Provide the [x, y] coordinate of the cell's center where the given text is located.  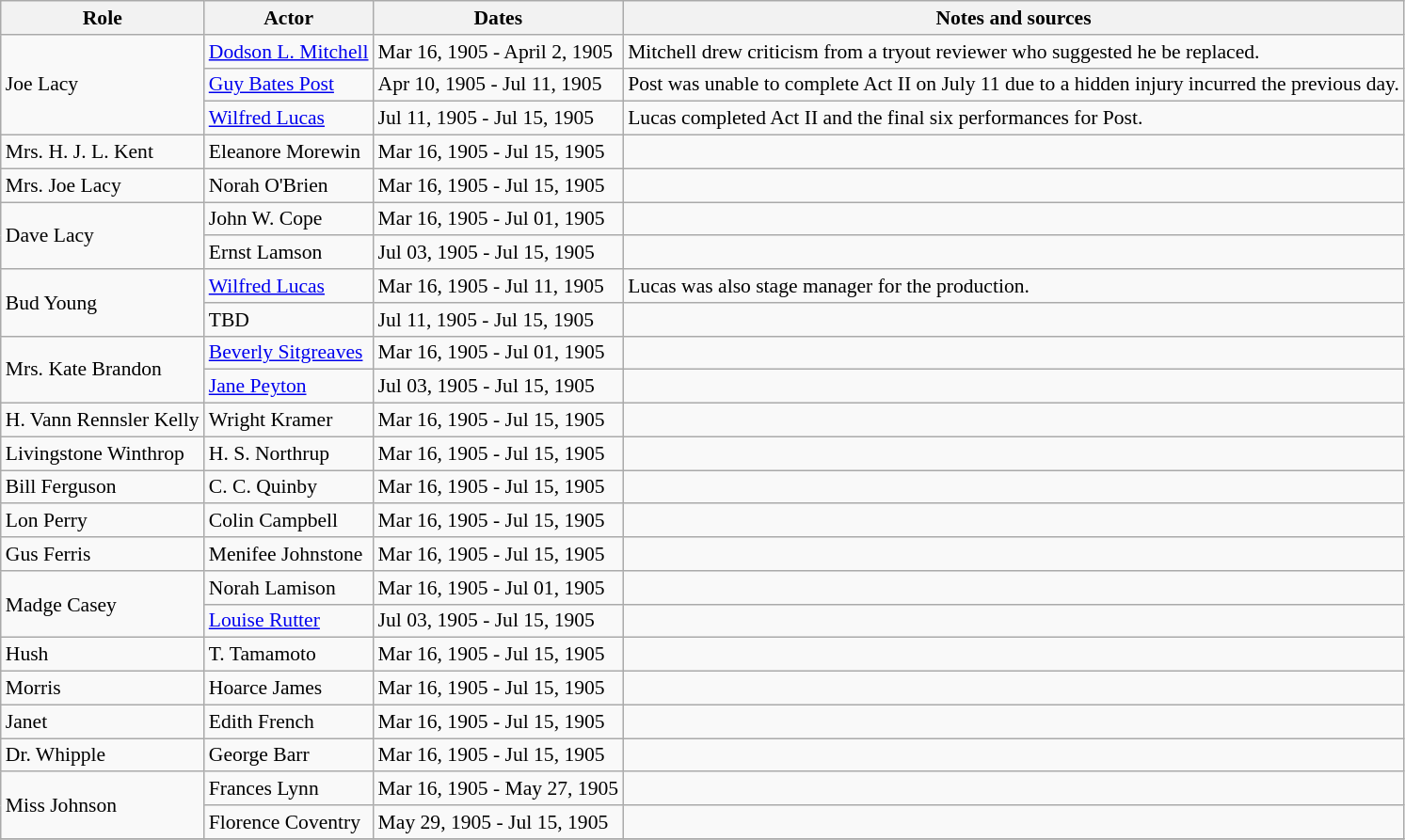
Guy Bates Post [289, 85]
Bud Young [103, 303]
Dave Lacy [103, 235]
Mitchell drew criticism from a tryout reviewer who suggested he be replaced. [1014, 52]
Menifee Johnstone [289, 554]
Morris [103, 689]
H. S. Northrup [289, 453]
Lucas completed Act II and the final six performances for Post. [1014, 119]
Norah O'Brien [289, 185]
Actor [289, 18]
Gus Ferris [103, 554]
C. C. Quinby [289, 487]
Miss Johnson [103, 805]
Mrs. Kate Brandon [103, 369]
Ernst Lamson [289, 253]
Beverly Sitgreaves [289, 353]
Mrs. Joe Lacy [103, 185]
Edith French [289, 721]
Dodson L. Mitchell [289, 52]
Dates [499, 18]
T. Tamamoto [289, 655]
Norah Lamison [289, 588]
Joe Lacy [103, 85]
Mar 16, 1905 - Jul 11, 1905 [499, 286]
Mar 16, 1905 - April 2, 1905 [499, 52]
May 29, 1905 - Jul 15, 1905 [499, 822]
Bill Ferguson [103, 487]
Eleanore Morewin [289, 152]
Role [103, 18]
Louise Rutter [289, 621]
Hoarce James [289, 689]
Madge Casey [103, 604]
Lon Perry [103, 521]
Mar 16, 1905 - May 27, 1905 [499, 789]
Notes and sources [1014, 18]
Florence Coventry [289, 822]
John W. Cope [289, 219]
Lucas was also stage manager for the production. [1014, 286]
Mrs. H. J. L. Kent [103, 152]
Janet [103, 721]
Hush [103, 655]
George Barr [289, 755]
Apr 10, 1905 - Jul 11, 1905 [499, 85]
Frances Lynn [289, 789]
Wright Kramer [289, 420]
Livingstone Winthrop [103, 453]
Post was unable to complete Act II on July 11 due to a hidden injury incurred the previous day. [1014, 85]
Dr. Whipple [103, 755]
TBD [289, 320]
H. Vann Rennsler Kelly [103, 420]
Colin Campbell [289, 521]
Jane Peyton [289, 387]
